Provide the (x, y) coordinate of the cell's center where the given text is located.  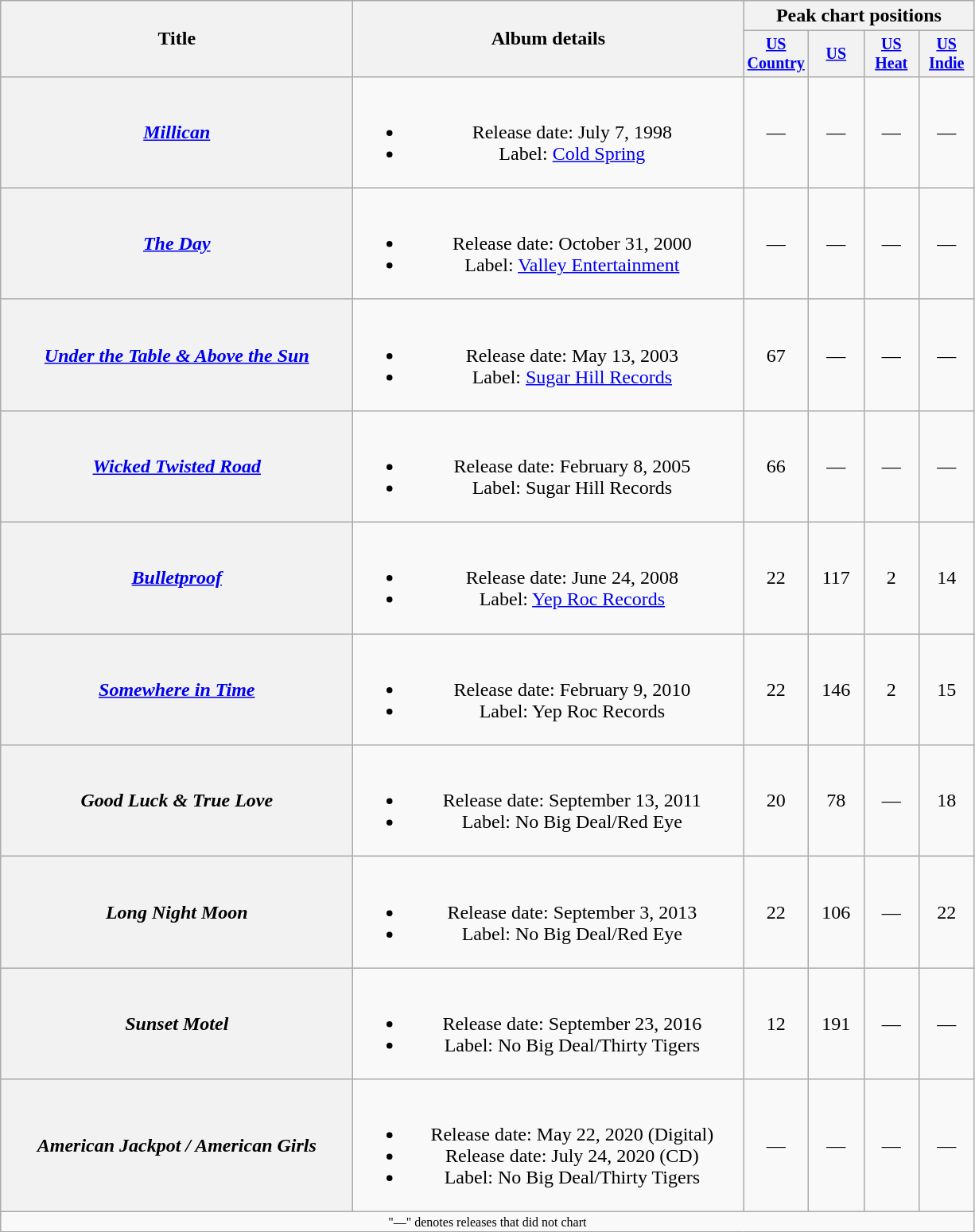
Millican (177, 132)
US Indie (946, 54)
Release date: May 22, 2020 (Digital)Release date: July 24, 2020 (CD)Label: No Big Deal/Thirty Tigers (549, 1145)
The Day (177, 243)
Release date: February 9, 2010Label: Yep Roc Records (549, 690)
18 (946, 801)
Album details (549, 39)
191 (837, 1024)
"—" denotes releases that did not chart (487, 1222)
American Jackpot / American Girls (177, 1145)
67 (776, 355)
Somewhere in Time (177, 690)
US (837, 54)
Release date: September 3, 2013Label: No Big Deal/Red Eye (549, 912)
106 (837, 912)
Under the Table & Above the Sun (177, 355)
Wicked Twisted Road (177, 466)
14 (946, 578)
Sunset Motel (177, 1024)
20 (776, 801)
US Heat (891, 54)
78 (837, 801)
Bulletproof (177, 578)
Release date: February 8, 2005Label: Sugar Hill Records (549, 466)
Good Luck & True Love (177, 801)
Peak chart positions (859, 16)
Title (177, 39)
Release date: September 23, 2016Label: No Big Deal/Thirty Tigers (549, 1024)
117 (837, 578)
66 (776, 466)
Release date: October 31, 2000Label: Valley Entertainment (549, 243)
15 (946, 690)
US Country (776, 54)
146 (837, 690)
Release date: May 13, 2003Label: Sugar Hill Records (549, 355)
Long Night Moon (177, 912)
12 (776, 1024)
Release date: July 7, 1998Label: Cold Spring (549, 132)
Release date: June 24, 2008Label: Yep Roc Records (549, 578)
Release date: September 13, 2011Label: No Big Deal/Red Eye (549, 801)
